Return (x, y) of the center of cell containing provided text 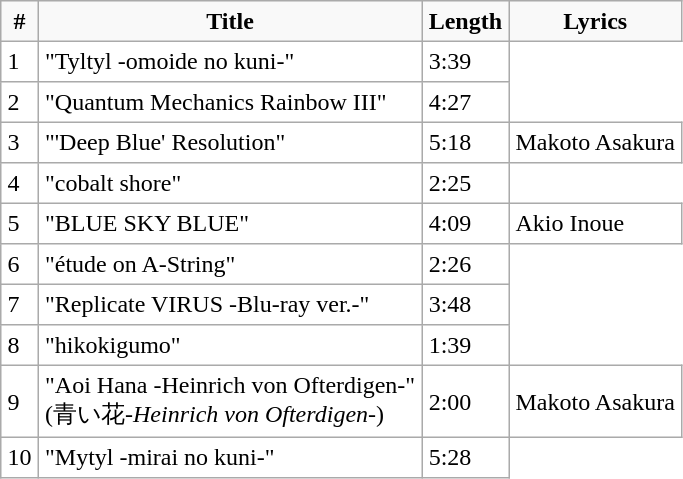
7 (20, 304)
8 (20, 345)
4:27 (466, 102)
3 (20, 142)
10 (20, 457)
3:39 (466, 61)
3:48 (466, 304)
"hikokigumo" (230, 345)
"Mytyl -mirai no kuni-" (230, 457)
Length (466, 21)
4 (20, 183)
5 (20, 223)
Akio Inoue (596, 223)
"cobalt shore" (230, 183)
2:25 (466, 183)
6 (20, 264)
9 (20, 401)
"'Deep Blue' Resolution" (230, 142)
1:39 (466, 345)
"Tyltyl -omoide no kuni-" (230, 61)
2:26 (466, 264)
2:00 (466, 401)
"étude on A-String" (230, 264)
2 (20, 102)
1 (20, 61)
"BLUE SKY BLUE" (230, 223)
5:18 (466, 142)
"Replicate VIRUS -Blu-ray ver.-" (230, 304)
"Aoi Hana -Heinrich von Ofterdigen-"(青い花-Heinrich von Ofterdigen-) (230, 401)
Lyrics (596, 21)
"Quantum Mechanics Rainbow III" (230, 102)
Title (230, 21)
4:09 (466, 223)
# (20, 21)
5:28 (466, 457)
